Return the (X, Y) coordinate for the center point of the cell that contains the specified text.  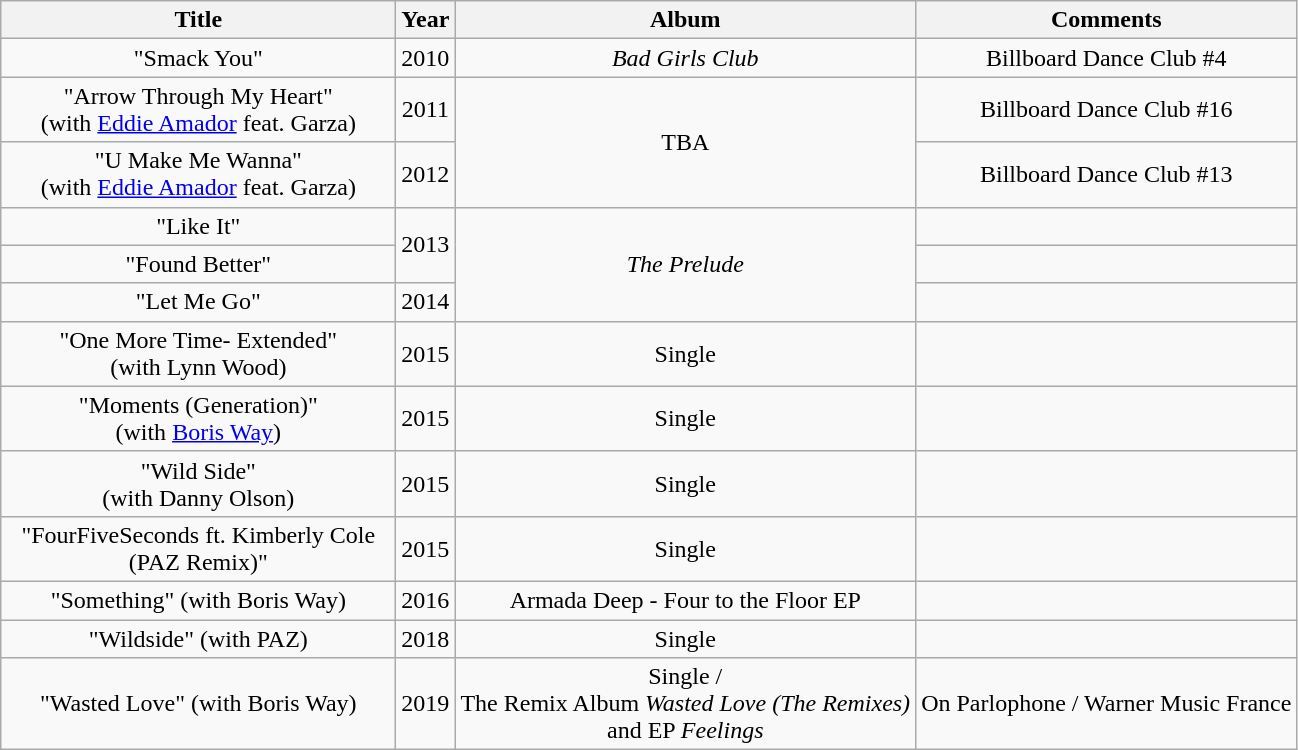
2016 (426, 600)
"Arrow Through My Heart"(with Eddie Amador feat. Garza) (198, 110)
Bad Girls Club (686, 58)
"Something" (with Boris Way) (198, 600)
Billboard Dance Club #13 (1106, 174)
"Let Me Go" (198, 302)
"Smack You" (198, 58)
Armada Deep - Four to the Floor EP (686, 600)
"Moments (Generation)"(with Boris Way) (198, 418)
Title (198, 20)
"FourFiveSeconds ft. Kimberly Cole (PAZ Remix)" (198, 548)
Comments (1106, 20)
2012 (426, 174)
2010 (426, 58)
Year (426, 20)
"Found Better" (198, 264)
2013 (426, 245)
On Parlophone / Warner Music France (1106, 704)
Billboard Dance Club #16 (1106, 110)
2011 (426, 110)
"Wildside" (with PAZ) (198, 639)
Single /The Remix Album Wasted Love (The Remixes)and EP Feelings (686, 704)
"Wild Side"(with Danny Olson) (198, 484)
Billboard Dance Club #4 (1106, 58)
"Wasted Love" (with Boris Way) (198, 704)
"U Make Me Wanna"(with Eddie Amador feat. Garza) (198, 174)
Album (686, 20)
"One More Time- Extended"(with Lynn Wood) (198, 354)
TBA (686, 142)
"Like It" (198, 226)
2018 (426, 639)
2014 (426, 302)
2019 (426, 704)
The Prelude (686, 264)
